For the text-containing cell, return its midpoint in [X, Y] coordinate format. 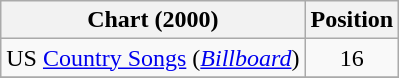
US Country Songs (Billboard) [153, 58]
Chart (2000) [153, 20]
Position [352, 20]
16 [352, 58]
